Detect which cell encompasses the target text, then output its [x, y] center coordinate. 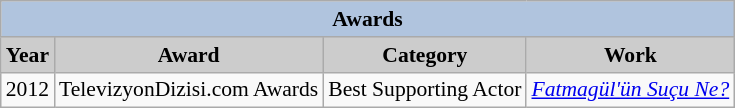
TelevizyonDizisi.com Awards [188, 90]
Year [28, 55]
Award [188, 55]
2012 [28, 90]
Fatmagül'ün Suçu Ne? [630, 90]
Awards [368, 19]
Category [424, 55]
Best Supporting Actor [424, 90]
Work [630, 55]
